Output the [x, y] coordinate of the center of the cell containing the given text.  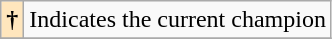
Indicates the current champion [178, 20]
† [12, 20]
